Detect which cell encompasses the target text, then output its [x, y] center coordinate. 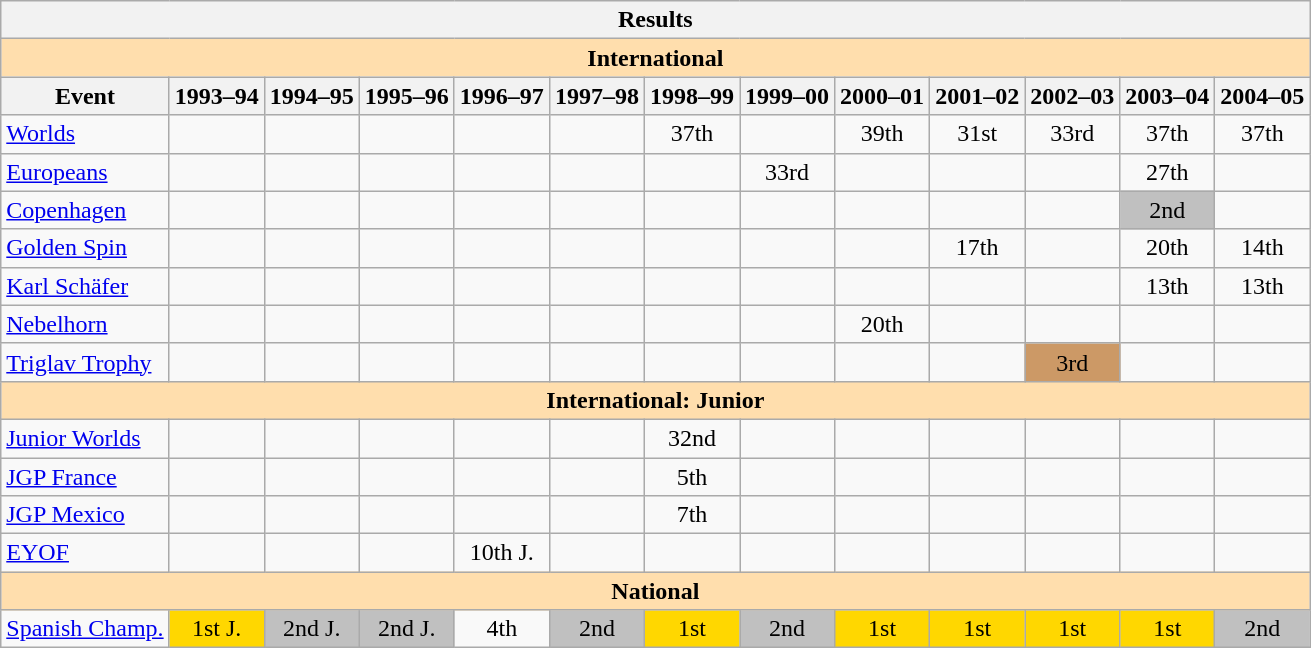
7th [692, 515]
32nd [692, 438]
2002–03 [1072, 96]
Junior Worlds [85, 438]
Worlds [85, 134]
10th J. [502, 553]
Copenhagen [85, 210]
17th [978, 248]
2000–01 [882, 96]
31st [978, 134]
1996–97 [502, 96]
Europeans [85, 172]
1993–94 [216, 96]
5th [692, 477]
EYOF [85, 553]
Triglav Trophy [85, 362]
2004–05 [1262, 96]
1997–98 [596, 96]
JGP Mexico [85, 515]
Karl Schäfer [85, 286]
1998–99 [692, 96]
1st J. [216, 629]
Event [85, 96]
2003–04 [1168, 96]
Nebelhorn [85, 324]
JGP France [85, 477]
27th [1168, 172]
2001–02 [978, 96]
3rd [1072, 362]
Spanish Champ. [85, 629]
International: Junior [656, 400]
National [656, 591]
4th [502, 629]
International [656, 58]
1994–95 [312, 96]
39th [882, 134]
14th [1262, 248]
Results [656, 20]
Golden Spin [85, 248]
1999–00 [788, 96]
1995–96 [406, 96]
